Locate the cell with the specified text and output its [X, Y] center coordinate. 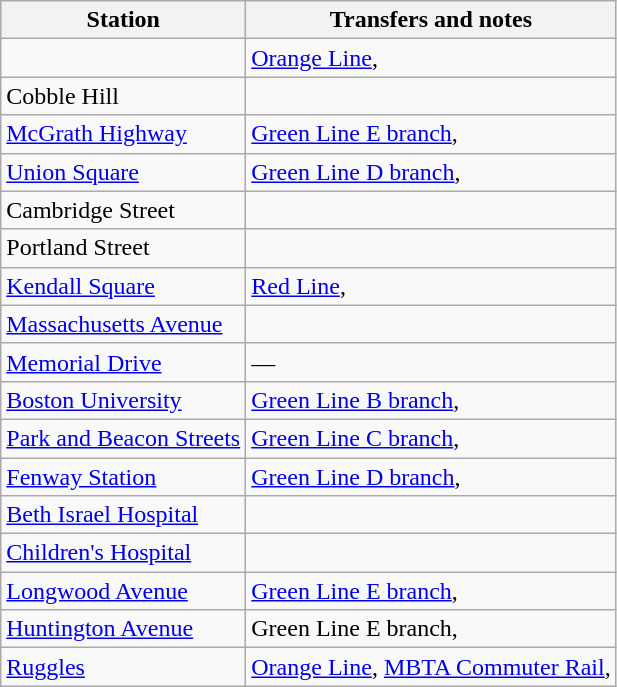
Cambridge Street [124, 210]
McGrath Highway [124, 134]
Station [124, 20]
Orange Line, [431, 58]
Transfers and notes [431, 20]
Red Line, [431, 286]
Portland Street [124, 248]
Orange Line, MBTA Commuter Rail, [431, 667]
Kendall Square [124, 286]
Fenway Station [124, 477]
Union Square [124, 172]
Green Line C branch, [431, 438]
Huntington Avenue [124, 629]
Memorial Drive [124, 362]
Ruggles [124, 667]
Children's Hospital [124, 553]
Green Line B branch, [431, 400]
Longwood Avenue [124, 591]
Park and Beacon Streets [124, 438]
— [431, 362]
Beth Israel Hospital [124, 515]
Massachusetts Avenue [124, 324]
Cobble Hill [124, 96]
Boston University [124, 400]
